Find where the given text appears and provide that cell's center as (x, y) coordinate. 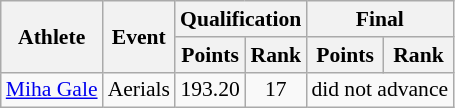
Event (139, 36)
Qualification (240, 19)
193.20 (210, 90)
did not advance (380, 90)
Miha Gale (52, 90)
Final (380, 19)
17 (276, 90)
Aerials (139, 90)
Athlete (52, 36)
